Find where the given text appears and provide that cell's center as [x, y] coordinate. 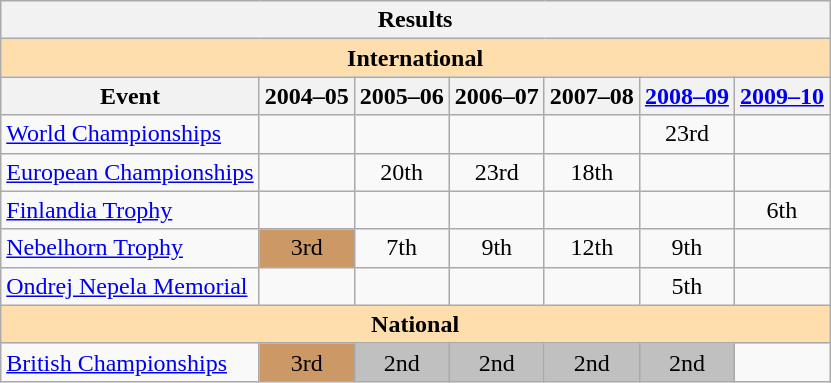
12th [592, 248]
Nebelhorn Trophy [130, 248]
2005–06 [402, 96]
2007–08 [592, 96]
2009–10 [782, 96]
2004–05 [306, 96]
2008–09 [686, 96]
6th [782, 210]
World Championships [130, 134]
Results [416, 20]
Finlandia Trophy [130, 210]
International [416, 58]
Event [130, 96]
20th [402, 172]
18th [592, 172]
2006–07 [496, 96]
7th [402, 248]
Ondrej Nepela Memorial [130, 286]
European Championships [130, 172]
British Championships [130, 362]
5th [686, 286]
National [416, 324]
